Provide the [x, y] coordinate of the cell's center where the given text is located.  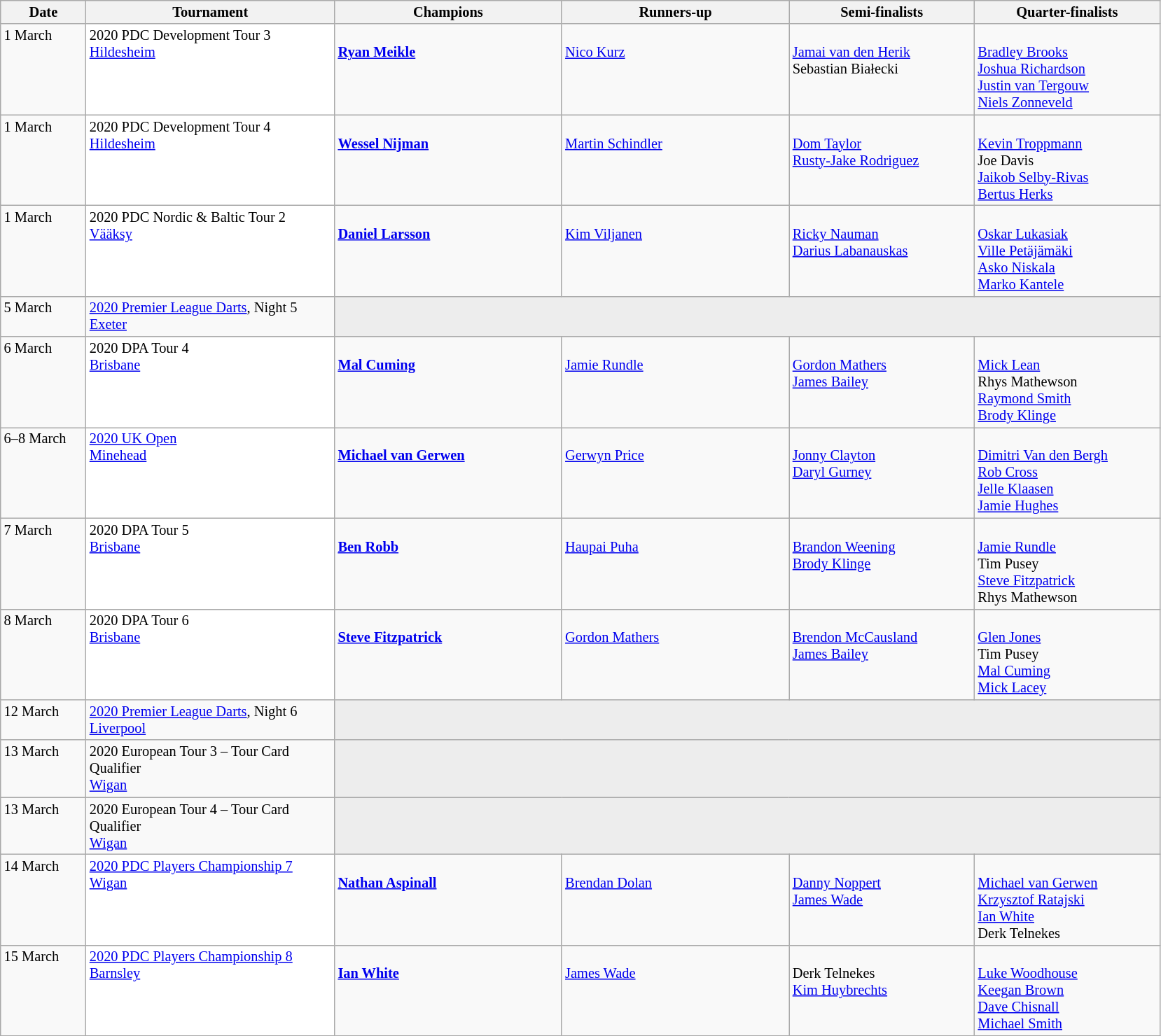
2020 PDC Nordic & Baltic Tour 2 Vääksy [210, 251]
Nico Kurz [675, 69]
Glen Jones Tim Pusey Mal Cuming Mick Lacey [1067, 654]
2020 DPA Tour 6 Brisbane [210, 654]
2020 Premier League Darts, Night 6 Liverpool [210, 720]
Brendon McCausland James Bailey [882, 654]
Steve Fitzpatrick [448, 654]
2020 DPA Tour 4 Brisbane [210, 382]
Dimitri Van den Bergh Rob Cross Jelle Klaasen Jamie Hughes [1067, 472]
Ben Robb [448, 563]
Oskar Lukasiak Ville Petäjämäki Asko Niskala Marko Kantele [1067, 251]
7 March [43, 563]
Brandon Weening Brody Klinge [882, 563]
Derk Telnekes Kim Huybrechts [882, 990]
2020 PDC Players Championship 8 Barnsley [210, 990]
2020 Premier League Darts, Night 5 Exeter [210, 316]
12 March [43, 720]
6–8 March [43, 472]
2020 PDC Development Tour 3 Hildesheim [210, 69]
Jamie Rundle [675, 382]
2020 European Tour 4 – Tour Card Qualifier Wigan [210, 826]
Date [43, 12]
Dom Taylor Rusty-Jake Rodriguez [882, 160]
Quarter-finalists [1067, 12]
Ian White [448, 990]
Kevin Troppmann Joe Davis Jaikob Selby-Rivas Bertus Herks [1067, 160]
Daniel Larsson [448, 251]
14 March [43, 899]
Semi-finalists [882, 12]
Gordon Mathers James Bailey [882, 382]
Michael van Gerwen [448, 472]
2020 UK Open Minehead [210, 472]
Danny Noppert James Wade [882, 899]
Ricky Nauman Darius Labanauskas [882, 251]
2020 PDC Players Championship 7 Wigan [210, 899]
Gerwyn Price [675, 472]
6 March [43, 382]
Michael van Gerwen Krzysztof Ratajski Ian White Derk Telnekes [1067, 899]
Jamai van den Herik Sebastian Białecki [882, 69]
Ryan Meikle [448, 69]
Tournament [210, 12]
Gordon Mathers [675, 654]
Nathan Aspinall [448, 899]
Champions [448, 12]
Haupai Puha [675, 563]
James Wade [675, 990]
2020 PDC Development Tour 4 Hildesheim [210, 160]
Jonny Clayton Daryl Gurney [882, 472]
Mick Lean Rhys Mathewson Raymond Smith Brody Klinge [1067, 382]
Luke Woodhouse Keegan Brown Dave Chisnall Michael Smith [1067, 990]
Kim Viljanen [675, 251]
Bradley Brooks Joshua Richardson Justin van Tergouw Niels Zonneveld [1067, 69]
2020 European Tour 3 – Tour Card Qualifier Wigan [210, 769]
Brendan Dolan [675, 899]
8 March [43, 654]
Jamie Rundle Tim Pusey Steve Fitzpatrick Rhys Mathewson [1067, 563]
5 March [43, 316]
Runners-up [675, 12]
Wessel Nijman [448, 160]
2020 DPA Tour 5 Brisbane [210, 563]
Martin Schindler [675, 160]
15 March [43, 990]
Mal Cuming [448, 382]
